Provide the (x, y) coordinate of the cell's center where the given text is located.  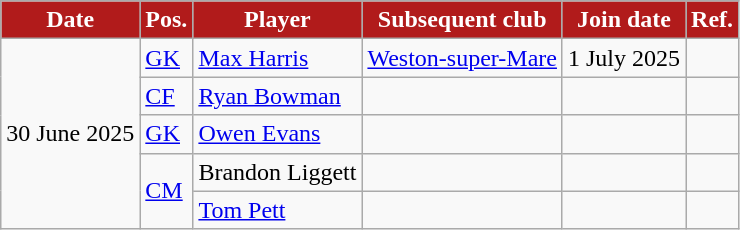
Join date (624, 20)
CM (166, 191)
Tom Pett (278, 210)
Date (70, 20)
Pos. (166, 20)
Subsequent club (462, 20)
Brandon Liggett (278, 172)
Owen Evans (278, 134)
1 July 2025 (624, 58)
Player (278, 20)
Max Harris (278, 58)
Ref. (712, 20)
Weston-super-Mare (462, 58)
CF (166, 96)
30 June 2025 (70, 134)
Ryan Bowman (278, 96)
